Identify which cell holds the provided text, then report its [X, Y] central coordinate. 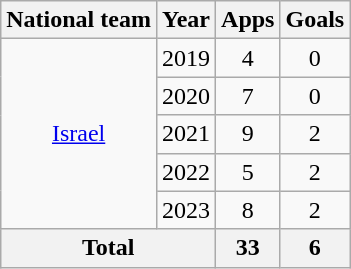
Year [186, 20]
Total [108, 248]
7 [248, 96]
Goals [315, 20]
8 [248, 210]
2022 [186, 172]
5 [248, 172]
National team [79, 20]
2019 [186, 58]
4 [248, 58]
33 [248, 248]
2023 [186, 210]
Israel [79, 134]
Apps [248, 20]
9 [248, 134]
6 [315, 248]
2021 [186, 134]
2020 [186, 96]
